Locate the cell with the specified text and output its (x, y) center coordinate. 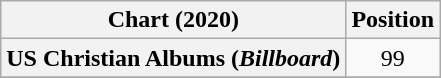
Position (393, 20)
99 (393, 58)
US Christian Albums (Billboard) (174, 58)
Chart (2020) (174, 20)
